Pinpoint the cell where the given text exists, returning its [x, y] midpoint coordinate. 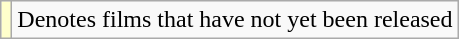
Denotes films that have not yet been released [235, 20]
